Output the (x, y) coordinate of the center of the cell containing the given text.  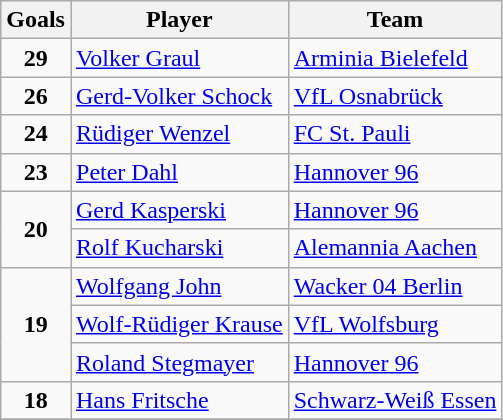
23 (36, 172)
Wacker 04 Berlin (395, 286)
Wolf-Rüdiger Krause (179, 324)
Rolf Kucharski (179, 248)
Wolfgang John (179, 286)
VfL Wolfsburg (395, 324)
24 (36, 134)
Roland Stegmayer (179, 362)
Team (395, 20)
Volker Graul (179, 58)
Rüdiger Wenzel (179, 134)
19 (36, 324)
Schwarz-Weiß Essen (395, 400)
Arminia Bielefeld (395, 58)
Goals (36, 20)
26 (36, 96)
Peter Dahl (179, 172)
VfL Osnabrück (395, 96)
20 (36, 229)
Gerd-Volker Schock (179, 96)
FC St. Pauli (395, 134)
29 (36, 58)
Hans Fritsche (179, 400)
18 (36, 400)
Player (179, 20)
Gerd Kasperski (179, 210)
Alemannia Aachen (395, 248)
